Provide the (X, Y) coordinate of the cell's center where the given text is located.  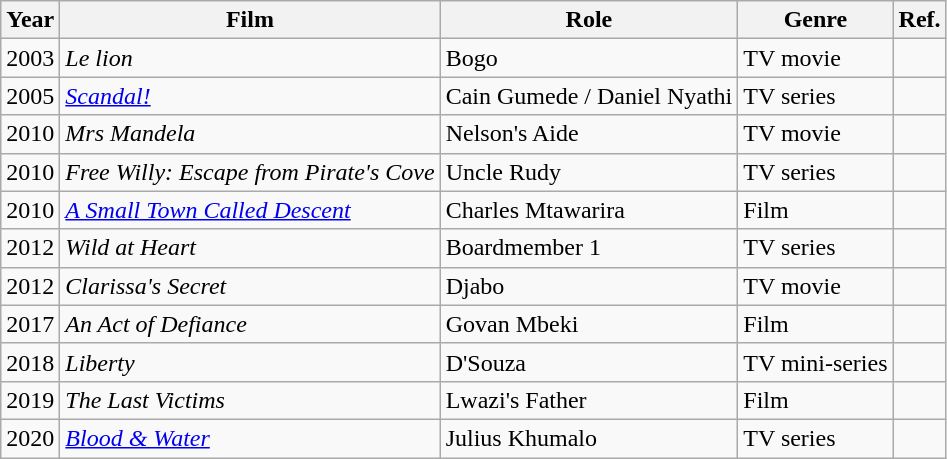
TV mini-series (816, 362)
A Small Town Called Descent (250, 210)
Wild at Heart (250, 248)
Genre (816, 20)
2018 (30, 362)
Scandal! (250, 96)
Nelson's Aide (589, 134)
Djabo (589, 286)
Clarissa's Secret (250, 286)
Blood & Water (250, 438)
Free Willy: Escape from Pirate's Cove (250, 172)
Boardmember 1 (589, 248)
Cain Gumede / Daniel Nyathi (589, 96)
Uncle Rudy (589, 172)
Govan Mbeki (589, 324)
Julius Khumalo (589, 438)
Role (589, 20)
2003 (30, 58)
2017 (30, 324)
2005 (30, 96)
Year (30, 20)
Mrs Mandela (250, 134)
The Last Victims (250, 400)
D'Souza (589, 362)
An Act of Defiance (250, 324)
Bogo (589, 58)
2020 (30, 438)
Le lion (250, 58)
Liberty (250, 362)
Ref. (920, 20)
Charles Mtawarira (589, 210)
2019 (30, 400)
Lwazi's Father (589, 400)
